Search for the cell housing the specified text and yield its (x, y) center coordinate. 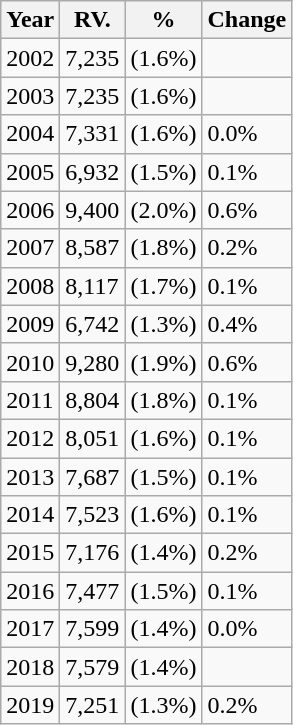
(2.0%) (164, 210)
9,400 (92, 210)
7,331 (92, 134)
2009 (30, 324)
9,280 (92, 362)
2004 (30, 134)
2014 (30, 515)
7,523 (92, 515)
2013 (30, 477)
2017 (30, 629)
6,932 (92, 172)
7,251 (92, 705)
Year (30, 20)
2002 (30, 58)
7,687 (92, 477)
2019 (30, 705)
7,579 (92, 667)
2007 (30, 248)
8,051 (92, 438)
6,742 (92, 324)
2016 (30, 591)
7,599 (92, 629)
2012 (30, 438)
(1.7%) (164, 286)
2008 (30, 286)
8,117 (92, 286)
2005 (30, 172)
8,587 (92, 248)
2010 (30, 362)
2011 (30, 400)
2015 (30, 553)
Change (247, 20)
0.4% (247, 324)
2006 (30, 210)
2003 (30, 96)
% (164, 20)
8,804 (92, 400)
(1.9%) (164, 362)
7,477 (92, 591)
2018 (30, 667)
7,176 (92, 553)
RV. (92, 20)
